Detect which cell encompasses the target text, then output its (x, y) center coordinate. 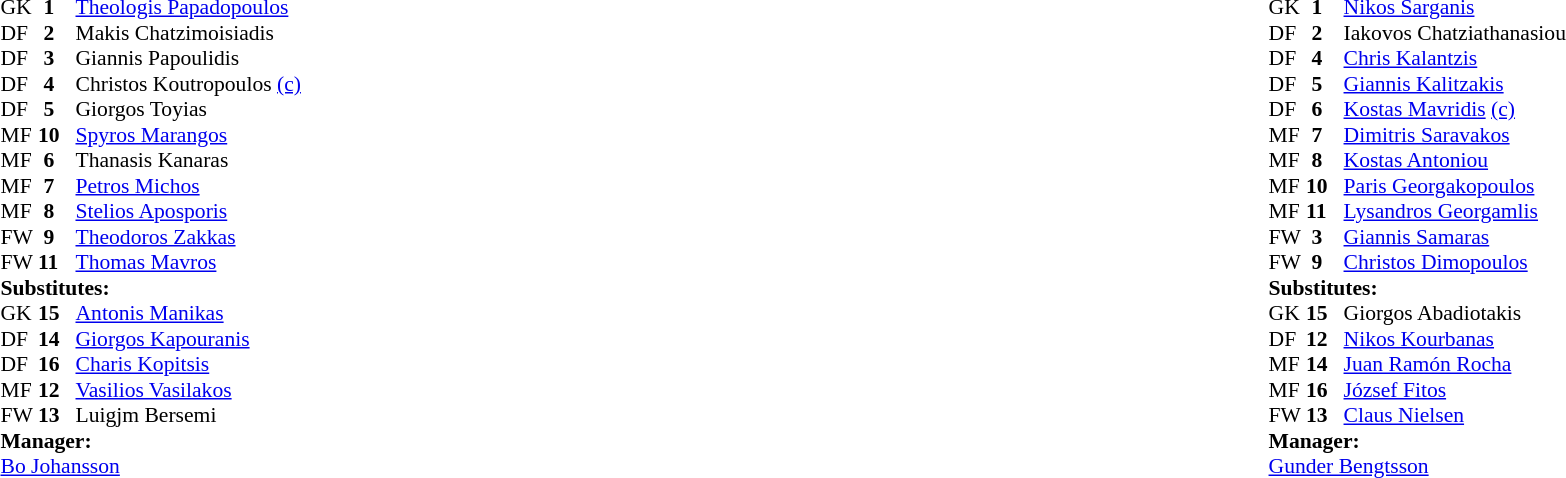
Spyros Marangos (188, 135)
Thanasis Kanaras (188, 161)
Makis Chatzimoisiadis (188, 33)
Lysandros Georgamlis (1455, 211)
Giorgos Toyias (188, 109)
Theodoros Zakkas (188, 237)
Paris Georgakopoulos (1455, 186)
Juan Ramón Rocha (1455, 365)
Christos Dimopoulos (1455, 263)
Antonis Manikas (188, 313)
Thomas Mavros (188, 263)
Giannis Papoulidis (188, 59)
Iakovos Chatziathanasiou (1455, 33)
Christos Koutropoulos (c) (188, 84)
Charis Kopitsis (188, 365)
Giannis Kalitzakis (1455, 84)
Giannis Samaras (1455, 237)
Nikos Kourbanas (1455, 339)
Dimitris Saravakos (1455, 135)
Claus Nielsen (1455, 415)
József Fitos (1455, 390)
Kostas Antoniou (1455, 161)
Luigjm Bersemi (188, 415)
Stelios Aposporis (188, 211)
Petros Michos (188, 186)
Vasilios Vasilakos (188, 390)
Chris Kalantzis (1455, 59)
Giorgos Abadiotakis (1455, 313)
Giorgos Kapouranis (188, 339)
Kostas Mavridis (c) (1455, 109)
